Find where the given text appears and provide that cell's center as (X, Y) coordinate. 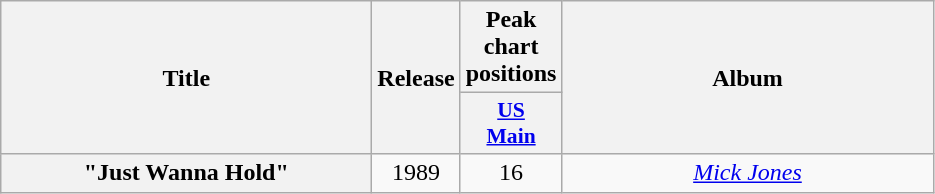
Release (416, 78)
Album (748, 78)
Mick Jones (748, 173)
1989 (416, 173)
16 (511, 173)
USMain (511, 124)
Title (186, 78)
Peak chart positions (511, 47)
"Just Wanna Hold" (186, 173)
